Extract the [X, Y] coordinate from the center of the cell holding the provided text.  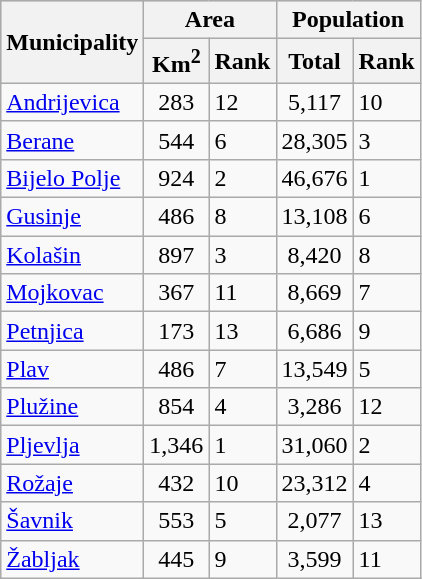
6,686 [314, 331]
Km2 [176, 62]
2,077 [314, 521]
Bijelo Polje [72, 178]
Žabljak [72, 559]
283 [176, 102]
31,060 [314, 445]
Plav [72, 369]
3,286 [314, 407]
Rožaje [72, 483]
Plužine [72, 407]
Andrijevica [72, 102]
445 [176, 559]
1,346 [176, 445]
Municipality [72, 42]
Kolašin [72, 255]
Pljevlja [72, 445]
173 [176, 331]
5,117 [314, 102]
854 [176, 407]
13,108 [314, 217]
Šavnik [72, 521]
8,669 [314, 293]
432 [176, 483]
Total [314, 62]
46,676 [314, 178]
924 [176, 178]
897 [176, 255]
Gusinje [72, 217]
367 [176, 293]
28,305 [314, 140]
Area [210, 20]
3,599 [314, 559]
Berane [72, 140]
Mojkovac [72, 293]
553 [176, 521]
13,549 [314, 369]
544 [176, 140]
8,420 [314, 255]
23,312 [314, 483]
Petnjica [72, 331]
Population [348, 20]
